From the cell containing the given text, extract its center point as (X, Y) coordinate. 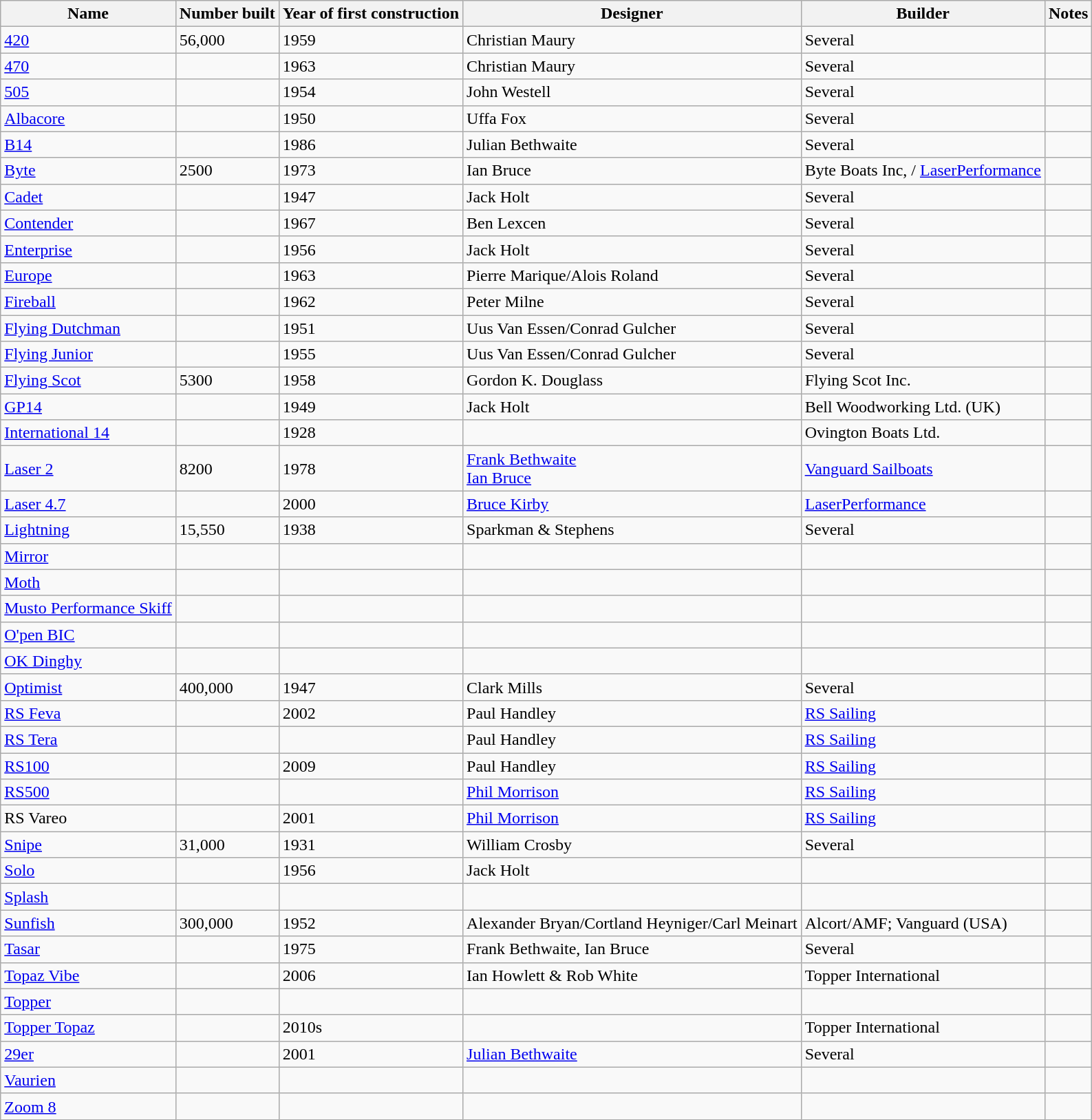
Tasar (88, 949)
Lightning (88, 530)
Sparkman & Stephens (632, 530)
RS Vareo (88, 818)
2500 (227, 171)
Solo (88, 871)
1978 (370, 468)
Notes (1068, 14)
Cadet (88, 197)
Laser 2 (88, 468)
1928 (370, 433)
Moth (88, 582)
International 14 (88, 433)
Flying Scot Inc. (923, 381)
5300 (227, 381)
OK Dinghy (88, 661)
300,000 (227, 923)
Sunfish (88, 923)
1962 (370, 302)
RS100 (88, 766)
RS Feva (88, 713)
GP14 (88, 407)
420 (88, 40)
Contender (88, 223)
Ben Lexcen (632, 223)
1951 (370, 328)
Ian Howlett & Rob White (632, 975)
1952 (370, 923)
Frank BethwaiteIan Bruce (632, 468)
2009 (370, 766)
1973 (370, 171)
1931 (370, 845)
Clark Mills (632, 687)
1954 (370, 92)
LaserPerformance (923, 504)
RS500 (88, 792)
Byte Boats Inc, / LaserPerformance (923, 171)
Name (88, 14)
2010s (370, 1028)
505 (88, 92)
Ian Bruce (632, 171)
Fireball (88, 302)
Europe (88, 275)
Alcort/AMF; Vanguard (USA) (923, 923)
2000 (370, 504)
1938 (370, 530)
O'pen BIC (88, 635)
56,000 (227, 40)
B14 (88, 145)
Bruce Kirby (632, 504)
Topper (88, 1002)
Flying Scot (88, 381)
Ovington Boats Ltd. (923, 433)
Alexander Bryan/Cortland Heyniger/Carl Meinart (632, 923)
Zoom 8 (88, 1106)
Frank Bethwaite, Ian Bruce (632, 949)
Vaurien (88, 1080)
1967 (370, 223)
1958 (370, 381)
Year of first construction (370, 14)
1949 (370, 407)
Bell Woodworking Ltd. (UK) (923, 407)
Topaz Vibe (88, 975)
Flying Dutchman (88, 328)
Topper Topaz (88, 1028)
Number built (227, 14)
Peter Milne (632, 302)
1986 (370, 145)
8200 (227, 468)
2006 (370, 975)
Musto Performance Skiff (88, 609)
Flying Junior (88, 355)
Gordon K. Douglass (632, 381)
29er (88, 1054)
1959 (370, 40)
31,000 (227, 845)
Pierre Marique/Alois Roland (632, 275)
Optimist (88, 687)
2002 (370, 713)
400,000 (227, 687)
1975 (370, 949)
Uffa Fox (632, 118)
Builder (923, 14)
Albacore (88, 118)
1955 (370, 355)
Designer (632, 14)
Byte (88, 171)
Vanguard Sailboats (923, 468)
Mirror (88, 556)
15,550 (227, 530)
Enterprise (88, 249)
Splash (88, 897)
John Westell (632, 92)
470 (88, 66)
RS Tera (88, 739)
William Crosby (632, 845)
1950 (370, 118)
Snipe (88, 845)
Laser 4.7 (88, 504)
